For the text-containing cell, return its midpoint in [x, y] coordinate format. 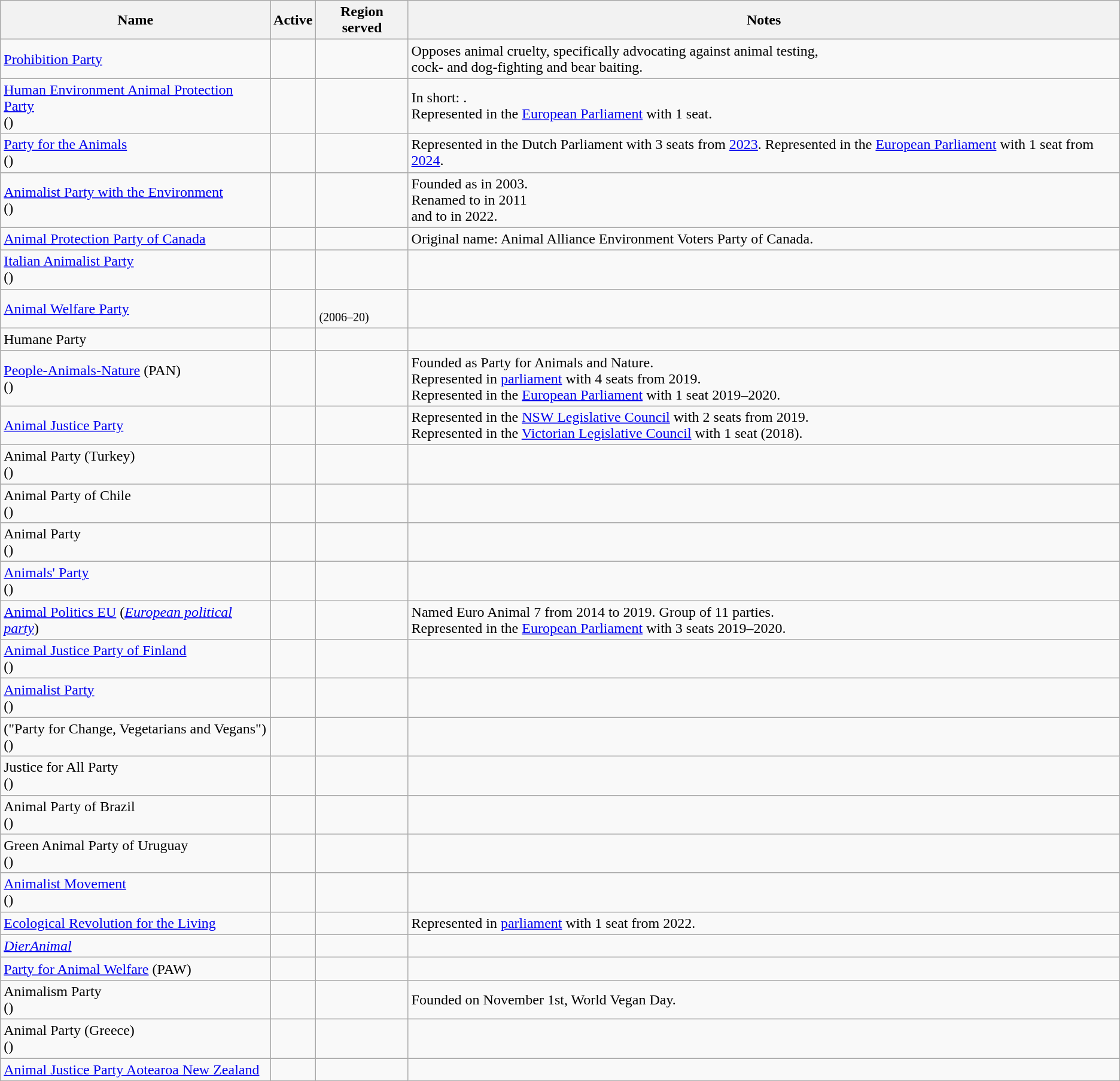
Animal Justice Party [135, 425]
In short: .Represented in the European Parliament with 1 seat. [763, 106]
Active [293, 20]
Animal Party of Chile() [135, 503]
Founded as in 2003.Renamed to in 2011 and to in 2022. [763, 200]
Animals' Party() [135, 581]
Party for the Animals() [135, 153]
Name [135, 20]
Italian Animalist Party() [135, 269]
Original name: Animal Alliance Environment Voters Party of Canada. [763, 239]
Region served [362, 20]
Animal Politics EU (European political party) [135, 620]
Opposes animal cruelty, specifically advocating against animal testing,cock- and dog-fighting and bear baiting. [763, 59]
Animalist Party() [135, 698]
Animalist Movement() [135, 893]
Founded on November 1st, World Vegan Day. [763, 999]
Represented in the NSW Legislative Council with 2 seats from 2019.Represented in the Victorian Legislative Council with 1 seat (2018). [763, 425]
Party for Animal Welfare (PAW) [135, 969]
Represented in the Dutch Parliament with 3 seats from 2023. Represented in the European Parliament with 1 seat from 2024. [763, 153]
Animal Party() [135, 542]
Notes [763, 20]
Represented in parliament with 1 seat from 2022. [763, 923]
Animal Welfare Party [135, 309]
DierAnimal [135, 946]
Human Environment Animal Protection Party() [135, 106]
Justice for All Party() [135, 775]
Animal Party (Greece)() [135, 1039]
Humane Party [135, 339]
Named Euro Animal 7 from 2014 to 2019. Group of 11 parties.Represented in the European Parliament with 3 seats 2019–2020. [763, 620]
(2006–20) [362, 309]
Animal Party of Brazil() [135, 815]
People-Animals-Nature (PAN)() [135, 378]
Animalism Party() [135, 999]
Green Animal Party of Uruguay() [135, 853]
Ecological Revolution for the Living [135, 923]
Animal Justice Party Aotearoa New Zealand [135, 1069]
("Party for Change, Vegetarians and Vegans")() [135, 737]
Animal Justice Party of Finland() [135, 659]
Animal Protection Party of Canada [135, 239]
Animalist Party with the Environment() [135, 200]
Prohibition Party [135, 59]
Animal Party (Turkey)() [135, 464]
